Return (x, y) of the center of cell containing provided text 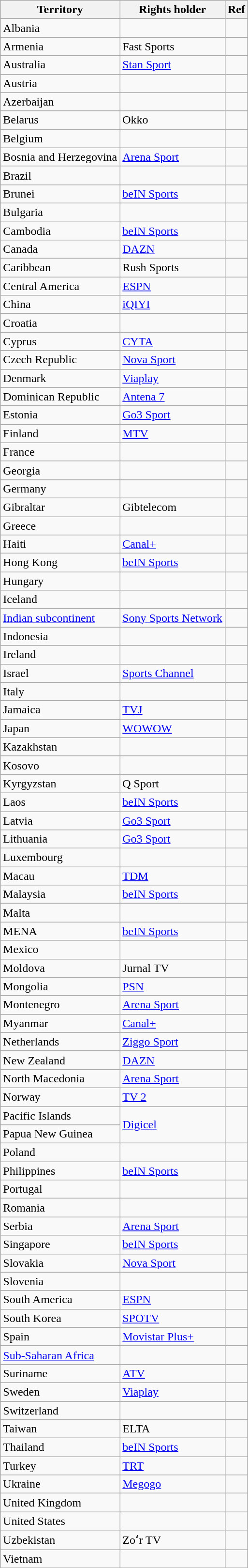
WOWOW (173, 728)
Malta (60, 913)
United States (60, 1521)
Israel (60, 673)
Norway (60, 1097)
Albania (60, 28)
Ukraine (60, 1484)
South Korea (60, 1318)
Central America (60, 286)
Singapore (60, 1245)
South America (60, 1300)
Mongolia (60, 986)
Uzbekistan (60, 1540)
Italy (60, 692)
Antena 7 (173, 397)
Poland (60, 1153)
Georgia (60, 470)
Hungary (60, 581)
Mexico (60, 950)
Caribbean (60, 268)
Netherlands (60, 1042)
Sports Channel (173, 673)
Ziggo Sport (173, 1042)
Sub-Saharan Africa (60, 1355)
Malaysia (60, 894)
TRT (173, 1466)
Vietnam (60, 1559)
Armenia (60, 46)
Q Sport (173, 784)
Gibraltar (60, 507)
Macau (60, 876)
Australia (60, 65)
Movistar Plus+ (173, 1337)
Ref (236, 10)
Croatia (60, 323)
MENA (60, 931)
Greece (60, 525)
MTV (173, 433)
Belgium (60, 138)
Luxembourg (60, 858)
Haiti (60, 544)
United Kingdom (60, 1503)
SPOTV (173, 1318)
Kazakhstan (60, 747)
Portugal (60, 1189)
Territory (60, 10)
Myanmar (60, 1023)
Hong Kong (60, 563)
Zoʻr TV (173, 1540)
Megogo (173, 1484)
Switzerland (60, 1411)
Indian subcontinent (60, 618)
Jurnal TV (173, 968)
Moldova (60, 968)
Okko (173, 120)
ATV (173, 1373)
Pacific Islands (60, 1115)
Rights holder (173, 10)
New Zealand (60, 1060)
Rush Sports (173, 268)
Azerbaijan (60, 102)
Laos (60, 802)
Sweden (60, 1392)
China (60, 305)
Serbia (60, 1226)
CYTA (173, 341)
Papua New Guinea (60, 1134)
Sony Sports Network (173, 618)
Philippines (60, 1171)
Ireland (60, 655)
Austria (60, 83)
Estonia (60, 415)
Indonesia (60, 636)
Taiwan (60, 1429)
Kosovo (60, 765)
Bulgaria (60, 212)
Turkey (60, 1466)
ELTA (173, 1429)
Kyrgyzstan (60, 784)
iQIYI (173, 305)
Finland (60, 433)
Japan (60, 728)
Brazil (60, 175)
Dominican Republic (60, 397)
TV 2 (173, 1097)
Jamaica (60, 710)
Fast Sports (173, 46)
Lithuania (60, 839)
Latvia (60, 821)
Cambodia (60, 231)
Romania (60, 1208)
Germany (60, 489)
Canada (60, 249)
Belarus (60, 120)
Iceland (60, 600)
Czech Republic (60, 360)
Cyprus (60, 341)
Suriname (60, 1373)
Slovakia (60, 1263)
Thailand (60, 1447)
Stan Sport (173, 65)
Slovenia (60, 1281)
Brunei (60, 194)
Gibtelecom (173, 507)
North Macedonia (60, 1078)
TVJ (173, 710)
TDM (173, 876)
Spain (60, 1337)
Digicel (173, 1124)
France (60, 452)
Bosnia and Herzegovina (60, 157)
Montenegro (60, 1005)
Denmark (60, 378)
PSN (173, 986)
